Scan for the cell matching the given text and deliver its (X, Y) coordinate at center. 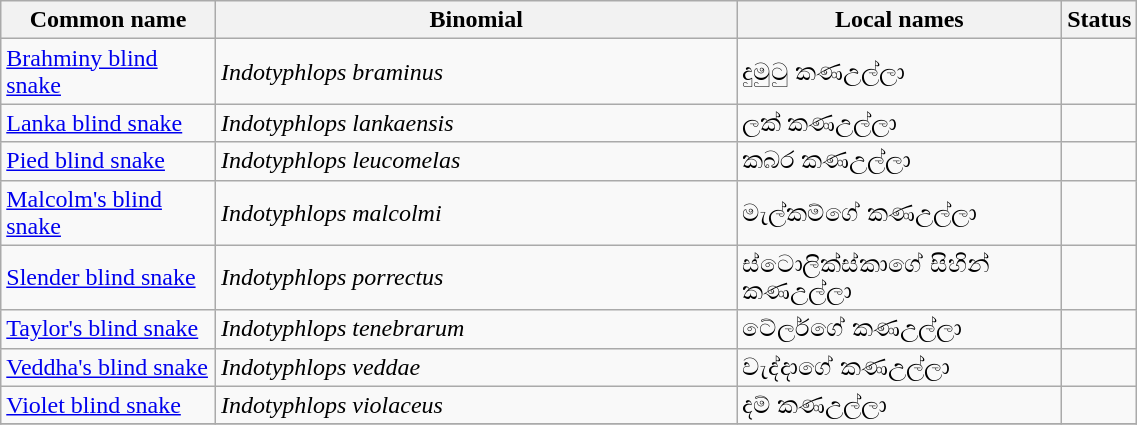
Indotyphlops lankaensis (476, 123)
දම් කණඋල්ලා (900, 405)
Veddha's blind snake (108, 367)
Taylor's blind snake (108, 329)
ලක් කණඋල්ලා (900, 123)
Local names (900, 20)
ටේලර්ගේ කණඋල්ලා (900, 329)
Lanka blind snake (108, 123)
මැල්කම්ගේ කණඋල්ලා (900, 212)
Brahminy blind snake (108, 72)
Indotyphlops tenebrarum (476, 329)
Indotyphlops violaceus (476, 405)
වැද්දාගේ කණඋල්ලා (900, 367)
Indotyphlops porrectus (476, 278)
Status (1100, 20)
කබර කණඋල්ලා (900, 161)
Common name (108, 20)
Indotyphlops veddae (476, 367)
Binomial (476, 20)
Malcolm's blind snake (108, 212)
Slender blind snake (108, 278)
දුමු‍ටු කණඋල්ලා (900, 72)
ස්ටොලික්ස්කාගේ සිහින් කණඋල්ලා (900, 278)
Pied blind snake (108, 161)
Indotyphlops malcolmi (476, 212)
Indotyphlops braminus (476, 72)
Violet blind snake (108, 405)
Indotyphlops leucomelas (476, 161)
